Locate the cell with the specified text and output its (X, Y) center coordinate. 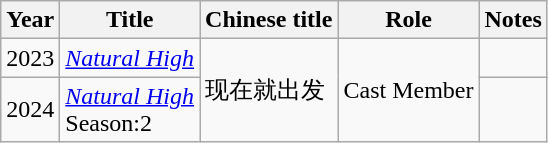
现在就出发 (269, 90)
Natural HighSeason:2 (130, 110)
Cast Member (408, 90)
Role (408, 20)
Year (30, 20)
Chinese title (269, 20)
2024 (30, 110)
Title (130, 20)
Natural High (130, 58)
2023 (30, 58)
Notes (513, 20)
